Determine the [x, y] coordinate at the center of the cell enclosing the given text.  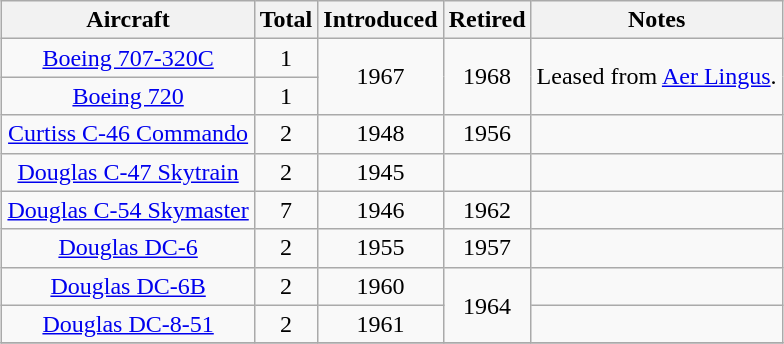
1967 [380, 77]
1960 [380, 286]
1955 [380, 248]
Introduced [380, 20]
Curtiss C-46 Commando [128, 134]
1948 [380, 134]
Douglas DC-6B [128, 286]
Douglas DC-6 [128, 248]
Total [286, 20]
Douglas C-54 Skymaster [128, 210]
Leased from Aer Lingus. [656, 77]
1962 [487, 210]
Douglas DC-8-51 [128, 324]
Aircraft [128, 20]
1945 [380, 172]
1968 [487, 77]
Notes [656, 20]
7 [286, 210]
1946 [380, 210]
1961 [380, 324]
1956 [487, 134]
Boeing 720 [128, 96]
Douglas C-47 Skytrain [128, 172]
Retired [487, 20]
Boeing 707-320C [128, 58]
1964 [487, 305]
1957 [487, 248]
